Extract the [x, y] coordinate from the center of the cell holding the provided text.  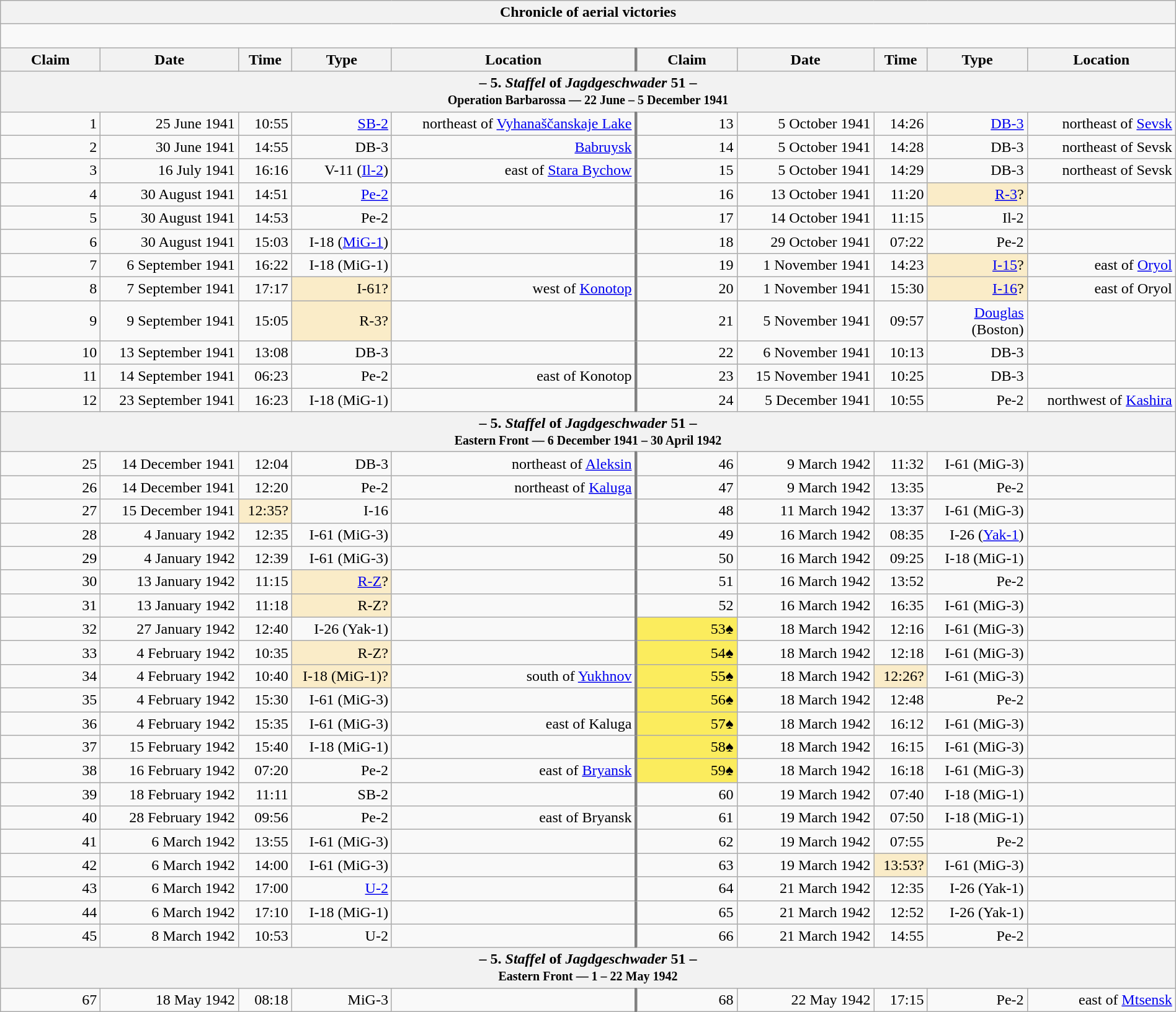
49 [686, 535]
I-15? [978, 265]
09:57 [901, 320]
27 [51, 511]
Chronicle of aerial victories [588, 12]
15:40 [265, 747]
14:00 [265, 865]
15 February 1942 [170, 747]
9 [51, 320]
12:26? [901, 676]
27 January 1942 [170, 629]
V-11 (Il-2) [341, 171]
22 May 1942 [805, 1000]
16 July 1941 [170, 171]
12:35? [265, 511]
13 September 1941 [170, 353]
10:35 [265, 652]
10:25 [901, 376]
14:26 [901, 123]
south of Yukhnov [514, 676]
13:08 [265, 353]
14 October 1941 [805, 218]
I-16? [978, 288]
40 [51, 818]
15:03 [265, 241]
67 [51, 1000]
07:55 [901, 841]
48 [686, 511]
east of Mtsensk [1102, 1000]
13 [686, 123]
45 [51, 936]
07:22 [901, 241]
6 November 1941 [805, 353]
17:10 [265, 912]
11 [51, 376]
54♠ [686, 652]
east of Stara Bychow [514, 171]
30 June 1941 [170, 147]
I-61? [341, 288]
16:16 [265, 171]
50 [686, 558]
57♠ [686, 724]
32 [51, 629]
15 December 1941 [170, 511]
25 June 1941 [170, 123]
– 5. Staffel of Jagdgeschwader 51 –Eastern Front — 1 – 22 May 1942 [588, 967]
52 [686, 605]
28 February 1942 [170, 818]
15 [686, 171]
12:20 [265, 487]
43 [51, 889]
13:53? [901, 865]
22 [686, 353]
6 [51, 241]
17:17 [265, 288]
14:29 [901, 171]
07:40 [901, 794]
15:05 [265, 320]
5 December 1941 [805, 400]
25 [51, 464]
11:11 [265, 794]
16:15 [901, 747]
47 [686, 487]
55♠ [686, 676]
44 [51, 912]
Babruysk [514, 147]
38 [51, 771]
39 [51, 794]
33 [51, 652]
Il-2 [978, 218]
42 [51, 865]
34 [51, 676]
6 September 1941 [170, 265]
Douglas (Boston) [978, 320]
13:37 [901, 511]
09:56 [265, 818]
– 5. Staffel of Jagdgeschwader 51 –Eastern Front — 6 December 1941 – 30 April 1942 [588, 432]
northeast of Vyhanaščanskaje Lake [514, 123]
62 [686, 841]
11:32 [901, 464]
east of Kaluga [514, 724]
northeast of Kaluga [514, 487]
26 [51, 487]
northwest of Kashira [1102, 400]
18 [686, 241]
08:18 [265, 1000]
59♠ [686, 771]
65 [686, 912]
east of Konotop [514, 376]
31 [51, 605]
51 [686, 582]
8 [51, 288]
21 [686, 320]
66 [686, 936]
9 September 1941 [170, 320]
11:20 [901, 194]
17:15 [901, 1000]
13:35 [901, 487]
68 [686, 1000]
29 [51, 558]
37 [51, 747]
60 [686, 794]
13 October 1941 [805, 194]
07:50 [901, 818]
I-16 [341, 511]
12:48 [901, 699]
16:18 [901, 771]
16:12 [901, 724]
10 [51, 353]
11:18 [265, 605]
– 5. Staffel of Jagdgeschwader 51 –Operation Barbarossa — 22 June – 5 December 1941 [588, 92]
12:40 [265, 629]
10:13 [901, 353]
3 [51, 171]
16 February 1942 [170, 771]
5 November 1941 [805, 320]
13:52 [901, 582]
16:23 [265, 400]
41 [51, 841]
8 March 1942 [170, 936]
06:23 [265, 376]
29 October 1941 [805, 241]
2 [51, 147]
14 [686, 147]
west of Konotop [514, 288]
14:23 [901, 265]
09:25 [901, 558]
12:18 [901, 652]
northeast of Aleksin [514, 464]
20 [686, 288]
12:52 [901, 912]
16:35 [901, 605]
11 March 1942 [805, 511]
18 February 1942 [170, 794]
15 November 1941 [805, 376]
46 [686, 464]
17 [686, 218]
16 [686, 194]
12:39 [265, 558]
07:20 [265, 771]
23 September 1941 [170, 400]
14 September 1941 [170, 376]
1 [51, 123]
56♠ [686, 699]
I-18 (MiG-1)? [341, 676]
35 [51, 699]
08:35 [901, 535]
18 May 1942 [170, 1000]
10:53 [265, 936]
53♠ [686, 629]
24 [686, 400]
14:53 [265, 218]
10:40 [265, 676]
12:04 [265, 464]
15:35 [265, 724]
58♠ [686, 747]
19 [686, 265]
12:16 [901, 629]
17:00 [265, 889]
23 [686, 376]
13:55 [265, 841]
28 [51, 535]
12 [51, 400]
64 [686, 889]
MiG-3 [341, 1000]
7 [51, 265]
63 [686, 865]
14:28 [901, 147]
14:51 [265, 194]
7 September 1941 [170, 288]
30 [51, 582]
4 [51, 194]
16:22 [265, 265]
61 [686, 818]
36 [51, 724]
5 [51, 218]
